For the text-containing cell, return its midpoint in [X, Y] coordinate format. 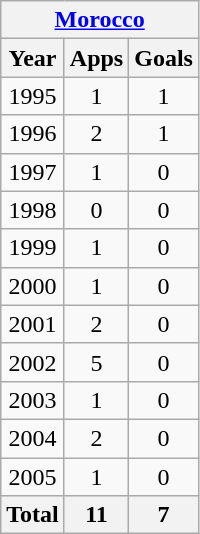
2005 [33, 477]
Total [33, 515]
7 [164, 515]
2004 [33, 438]
1996 [33, 134]
1995 [33, 96]
1997 [33, 172]
1998 [33, 210]
2000 [33, 286]
Apps [96, 58]
5 [96, 362]
11 [96, 515]
2001 [33, 324]
2003 [33, 400]
2002 [33, 362]
Morocco [100, 20]
Year [33, 58]
Goals [164, 58]
1999 [33, 248]
